Return the (x, y) coordinate for the center point of the cell that contains the specified text.  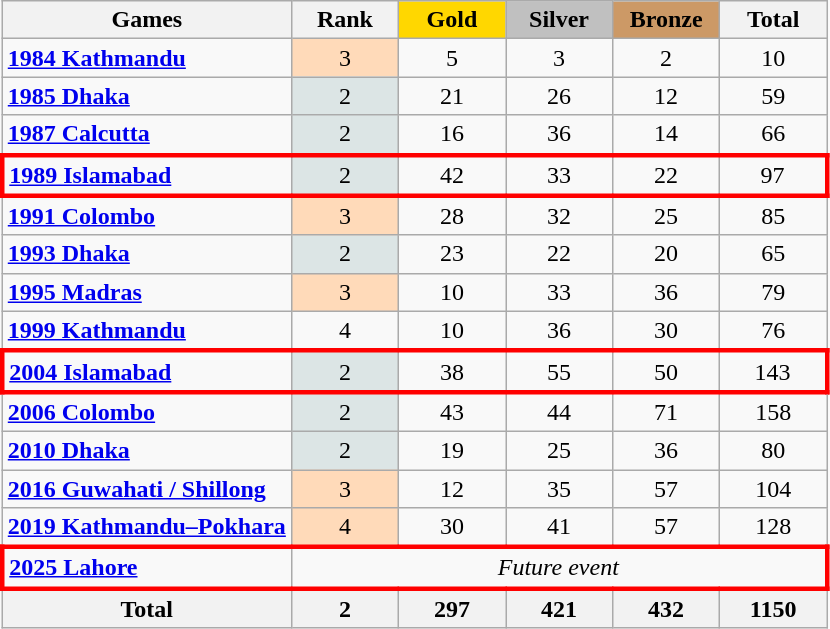
14 (666, 135)
5 (452, 58)
79 (774, 292)
42 (452, 174)
55 (560, 372)
20 (666, 254)
2004 Islamabad (146, 372)
2019 Kathmandu–Pokhara (146, 528)
76 (774, 331)
16 (452, 135)
Gold (452, 20)
128 (774, 528)
38 (452, 372)
80 (774, 450)
97 (774, 174)
59 (774, 96)
21 (452, 96)
421 (560, 608)
104 (774, 489)
Silver (560, 20)
66 (774, 135)
71 (666, 412)
50 (666, 372)
1995 Madras (146, 292)
Future event (558, 568)
1984 Kathmandu (146, 58)
158 (774, 412)
65 (774, 254)
41 (560, 528)
432 (666, 608)
19 (452, 450)
143 (774, 372)
1993 Dhaka (146, 254)
2025 Lahore (146, 568)
28 (452, 216)
26 (560, 96)
2016 Guwahati / Shillong (146, 489)
1987 Calcutta (146, 135)
43 (452, 412)
297 (452, 608)
1150 (774, 608)
Games (146, 20)
1999 Kathmandu (146, 331)
Bronze (666, 20)
Rank (344, 20)
1989 Islamabad (146, 174)
23 (452, 254)
44 (560, 412)
85 (774, 216)
32 (560, 216)
2010 Dhaka (146, 450)
1991 Colombo (146, 216)
2006 Colombo (146, 412)
1985 Dhaka (146, 96)
35 (560, 489)
